Detect which cell encompasses the target text, then output its (X, Y) center coordinate. 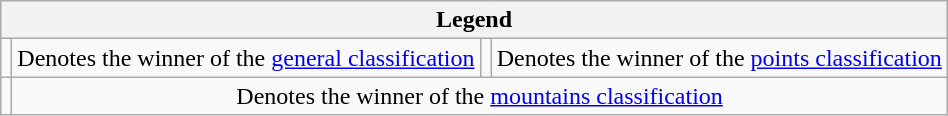
Legend (474, 20)
Denotes the winner of the points classification (719, 58)
Denotes the winner of the general classification (246, 58)
Denotes the winner of the mountains classification (480, 96)
